Detect which cell encompasses the target text, then output its [X, Y] center coordinate. 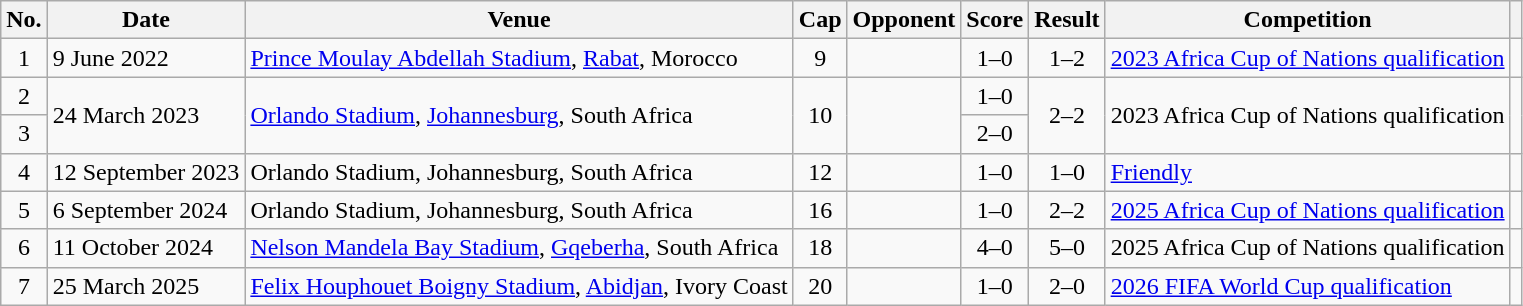
7 [24, 286]
2026 FIFA World Cup qualification [1308, 286]
12 [820, 172]
Venue [519, 20]
Score [995, 20]
20 [820, 286]
Cap [820, 20]
4–0 [995, 248]
Friendly [1308, 172]
No. [24, 20]
3 [24, 134]
16 [820, 210]
5 [24, 210]
Felix Houphouet Boigny Stadium, Abidjan, Ivory Coast [519, 286]
Competition [1308, 20]
5–0 [1067, 248]
1–2 [1067, 58]
12 September 2023 [146, 172]
18 [820, 248]
11 October 2024 [146, 248]
2 [24, 96]
Nelson Mandela Bay Stadium, Gqeberha, South Africa [519, 248]
Opponent [904, 20]
6 [24, 248]
25 March 2025 [146, 286]
4 [24, 172]
6 September 2024 [146, 210]
1 [24, 58]
9 June 2022 [146, 58]
Prince Moulay Abdellah Stadium, Rabat, Morocco [519, 58]
9 [820, 58]
24 March 2023 [146, 115]
Date [146, 20]
Result [1067, 20]
10 [820, 115]
